Search for the cell housing the specified text and yield its (X, Y) center coordinate. 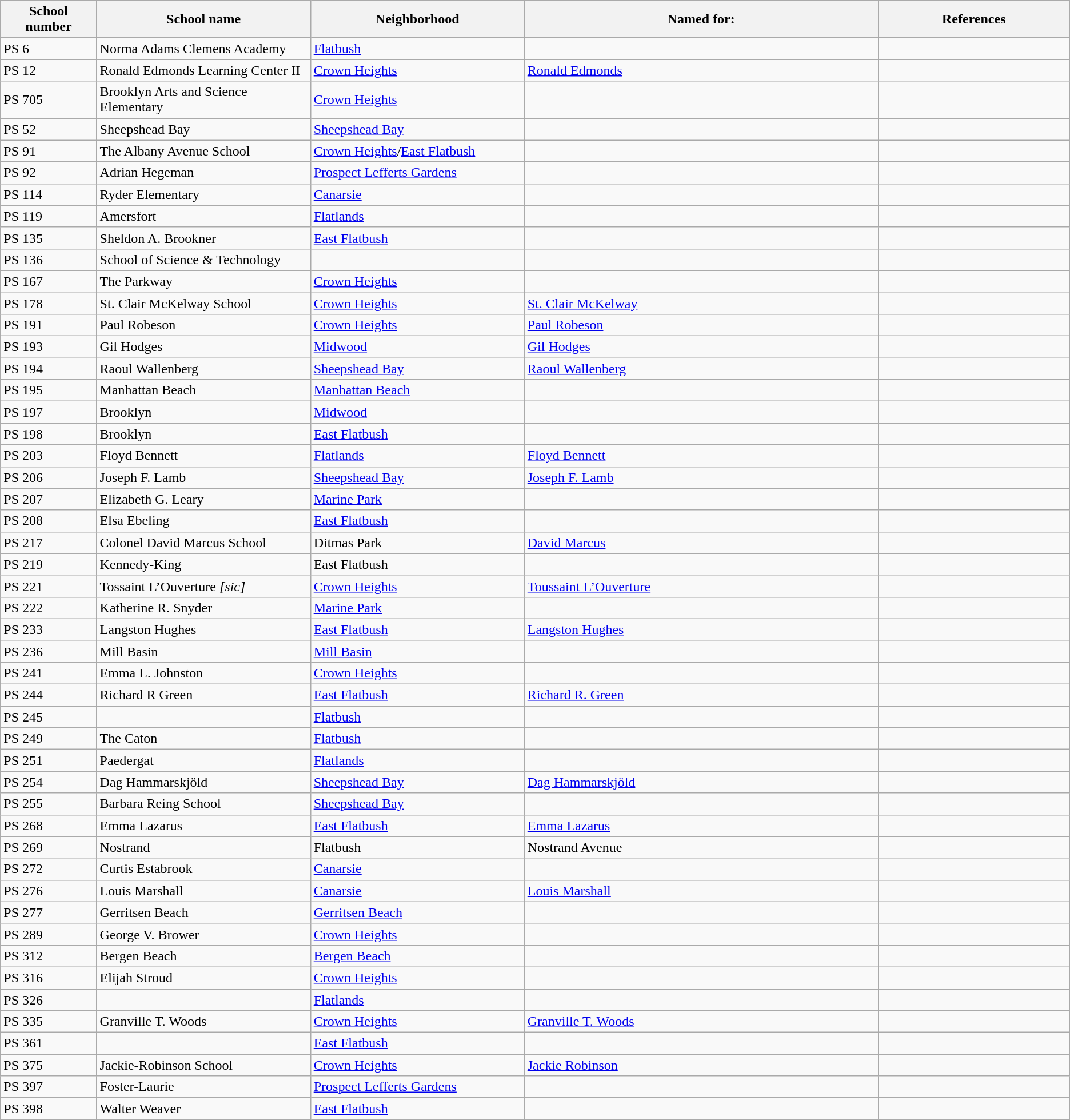
School of Science & Technology (203, 260)
PS 119 (49, 216)
PS 326 (49, 1000)
PS 207 (49, 499)
Sheldon A. Brookner (203, 238)
Named for: (701, 19)
St. Clair McKelway (701, 304)
Neighborhood (417, 19)
PS 135 (49, 238)
PS 198 (49, 434)
PS 251 (49, 760)
Schoolnumber (49, 19)
PS 178 (49, 304)
Colonel David Marcus School (203, 543)
PS 335 (49, 1022)
Richard R. Green (701, 695)
Ronald Edmonds Learning Center II (203, 70)
PS 276 (49, 891)
Jackie-Robinson School (203, 1065)
PS 92 (49, 173)
PS 268 (49, 826)
Ronald Edmonds (701, 70)
PS 236 (49, 651)
PS 244 (49, 695)
PS 249 (49, 739)
PS 233 (49, 629)
PS 705 (49, 99)
Amersfort (203, 216)
Norma Adams Clemens Academy (203, 49)
PS 193 (49, 347)
Nostrand (203, 847)
References (974, 19)
Elizabeth G. Leary (203, 499)
Tossaint L’Ouverture [sic] (203, 586)
Jackie Robinson (701, 1065)
Ditmas Park (417, 543)
School name (203, 19)
PS 221 (49, 586)
Paedergat (203, 760)
PS 397 (49, 1087)
PS 277 (49, 912)
PS 245 (49, 717)
Kennedy-King (203, 564)
Brooklyn Arts and Science Elementary (203, 99)
PS 114 (49, 194)
Foster-Laurie (203, 1087)
PS 197 (49, 412)
Emma L. Johnston (203, 673)
George V. Brower (203, 934)
Toussaint L’Ouverture (701, 586)
The Parkway (203, 281)
PS 269 (49, 847)
PS 312 (49, 956)
PS 375 (49, 1065)
PS 194 (49, 369)
PS 203 (49, 456)
PS 289 (49, 934)
PS 272 (49, 869)
Nostrand Avenue (701, 847)
The Albany Avenue School (203, 151)
Barbara Reing School (203, 804)
PS 52 (49, 129)
PS 219 (49, 564)
Curtis Estabrook (203, 869)
PS 167 (49, 281)
PS 91 (49, 151)
The Caton (203, 739)
PS 191 (49, 325)
Ryder Elementary (203, 194)
PS 255 (49, 804)
PS 241 (49, 673)
Elsa Ebeling (203, 521)
St. Clair McKelway School (203, 304)
Crown Heights/East Flatbush (417, 151)
PS 222 (49, 608)
Adrian Hegeman (203, 173)
PS 6 (49, 49)
Richard R Green (203, 695)
PS 206 (49, 477)
Walter Weaver (203, 1109)
PS 361 (49, 1043)
PS 254 (49, 782)
Elijah Stroud (203, 978)
David Marcus (701, 543)
PS 398 (49, 1109)
PS 217 (49, 543)
PS 316 (49, 978)
PS 136 (49, 260)
PS 12 (49, 70)
Katherine R. Snyder (203, 608)
PS 208 (49, 521)
PS 195 (49, 390)
